From the cell containing the given text, extract its center point as [x, y] coordinate. 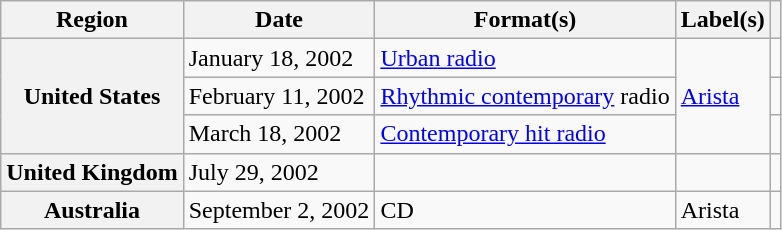
January 18, 2002 [279, 58]
March 18, 2002 [279, 134]
Rhythmic contemporary radio [525, 96]
Region [92, 20]
Australia [92, 210]
Urban radio [525, 58]
United States [92, 96]
February 11, 2002 [279, 96]
September 2, 2002 [279, 210]
July 29, 2002 [279, 172]
Format(s) [525, 20]
Contemporary hit radio [525, 134]
Date [279, 20]
Label(s) [722, 20]
CD [525, 210]
United Kingdom [92, 172]
